Extract the [X, Y] coordinate from the center of the cell holding the provided text.  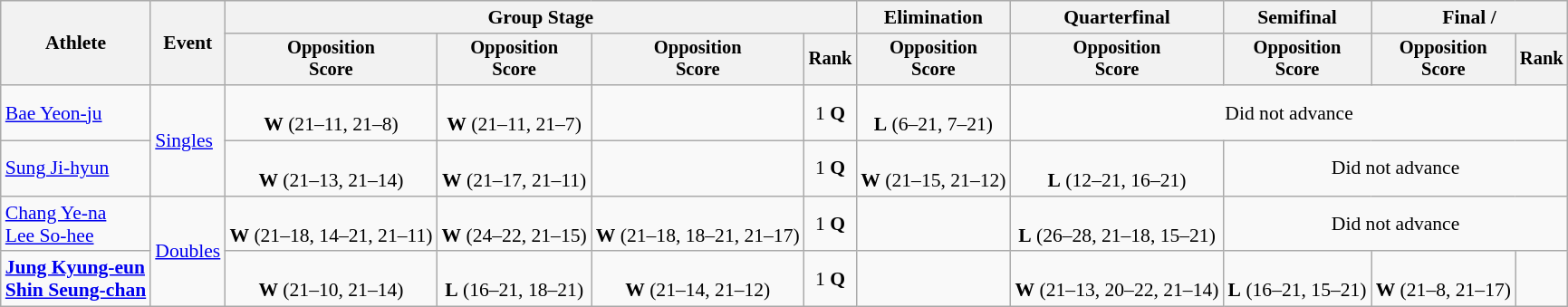
Athlete [76, 43]
W (21–14, 21–12) [697, 279]
L (16–21, 18–21) [515, 279]
Event [188, 43]
W (21–18, 14–21, 21–11) [331, 225]
L (16–21, 15–21) [1297, 279]
Group Stage [540, 17]
Sung Ji-hyun [76, 168]
W (21–13, 21–14) [331, 168]
Singles [188, 140]
Jung Kyung-eunShin Seung-chan [76, 279]
W (21–15, 21–12) [933, 168]
Chang Ye-naLee So-hee [76, 225]
Bae Yeon-ju [76, 112]
W (24–22, 21–15) [515, 225]
Final / [1469, 17]
L (6–21, 7–21) [933, 112]
L (12–21, 16–21) [1118, 168]
W (21–13, 20–22, 21–14) [1118, 279]
W (21–10, 21–14) [331, 279]
Doubles [188, 252]
W (21–18, 18–21, 21–17) [697, 225]
Semifinal [1297, 17]
W (21–11, 21–8) [331, 112]
W (21–8, 21–17) [1444, 279]
Elimination [933, 17]
W (21–17, 21–11) [515, 168]
W (21–11, 21–7) [515, 112]
L (26–28, 21–18, 15–21) [1118, 225]
Quarterfinal [1118, 17]
